Locate the cell with the specified text and output its [x, y] center coordinate. 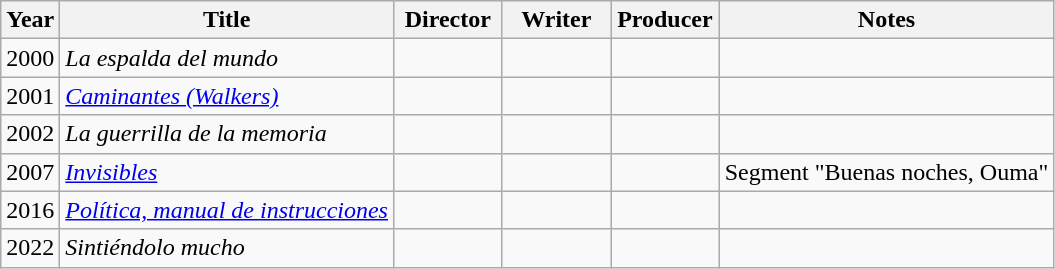
Producer [666, 20]
Title [227, 20]
2022 [30, 248]
2002 [30, 134]
Writer [556, 20]
La guerrilla de la memoria [227, 134]
2001 [30, 96]
Notes [886, 20]
2007 [30, 172]
La espalda del mundo [227, 58]
Sintiéndolo mucho [227, 248]
Caminantes (Walkers) [227, 96]
Política, manual de instrucciones [227, 210]
Invisibles [227, 172]
Director [448, 20]
Segment "Buenas noches, Ouma" [886, 172]
2016 [30, 210]
Year [30, 20]
2000 [30, 58]
